From the cell containing the given text, extract its center point as (X, Y) coordinate. 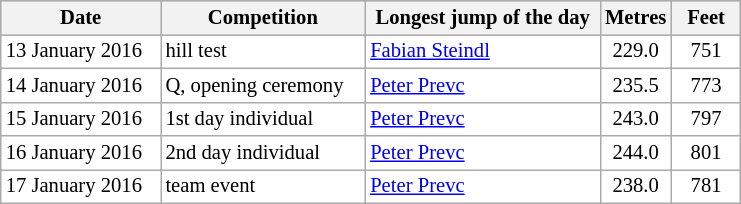
238.0 (636, 186)
15 January 2016 (81, 119)
Feet (706, 17)
Q, opening ceremony (262, 85)
hill test (262, 51)
229.0 (636, 51)
16 January 2016 (81, 153)
Fabian Steindl (482, 51)
2nd day individual (262, 153)
235.5 (636, 85)
781 (706, 186)
14 January 2016 (81, 85)
801 (706, 153)
Metres (636, 17)
773 (706, 85)
17 January 2016 (81, 186)
244.0 (636, 153)
Competition (262, 17)
1st day individual (262, 119)
243.0 (636, 119)
13 January 2016 (81, 51)
Longest jump of the day (482, 17)
Date (81, 17)
team event (262, 186)
797 (706, 119)
751 (706, 51)
